Output the [x, y] coordinate of the center of the cell containing the given text.  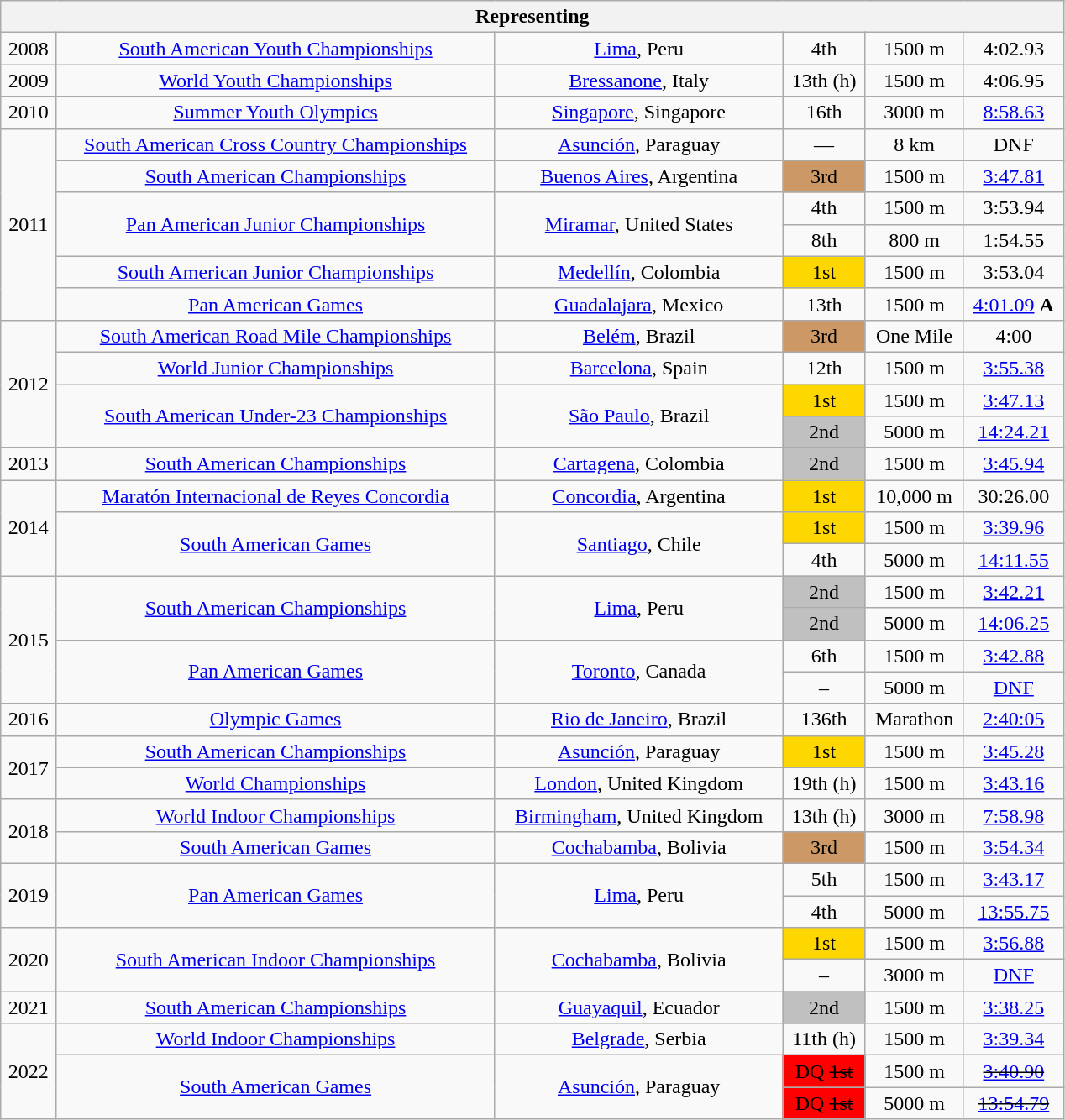
Pan American Junior Championships [275, 224]
Birmingham, United Kingdom [638, 815]
4:02.93 [1014, 49]
7:58.98 [1014, 815]
South American Road Mile Championships [275, 336]
3:53.94 [1014, 208]
4:01.09 A [1014, 304]
World Junior Championships [275, 368]
13th [824, 304]
3:47.13 [1014, 400]
10,000 m [914, 496]
Santiago, Chile [638, 544]
Guayaquil, Ecuador [638, 1007]
2016 [29, 720]
2011 [29, 224]
— [824, 144]
Belém, Brazil [638, 336]
16th [824, 113]
Cartagena, Colombia [638, 464]
14:24.21 [1014, 432]
São Paulo, Brazil [638, 416]
Toronto, Canada [638, 672]
8 km [914, 144]
Barcelona, Spain [638, 368]
3:53.04 [1014, 272]
2012 [29, 384]
Summer Youth Olympics [275, 113]
3:43.16 [1014, 783]
South American Junior Championships [275, 272]
London, United Kingdom [638, 783]
2:40:05 [1014, 720]
4:06.95 [1014, 81]
World Championships [275, 783]
3:43.17 [1014, 879]
Belgrade, Serbia [638, 1039]
Bressanone, Italy [638, 81]
2022 [29, 1071]
Guadalajara, Mexico [638, 304]
2013 [29, 464]
Singapore, Singapore [638, 113]
8th [824, 240]
3:39.96 [1014, 528]
South American Indoor Championships [275, 960]
19th (h) [824, 783]
2017 [29, 767]
2014 [29, 528]
3:38.25 [1014, 1007]
2009 [29, 81]
5th [824, 879]
8:58.63 [1014, 113]
Rio de Janeiro, Brazil [638, 720]
Buenos Aires, Argentina [638, 176]
2010 [29, 113]
3:55.38 [1014, 368]
2019 [29, 895]
3:54.34 [1014, 847]
3:56.88 [1014, 944]
1:54.55 [1014, 240]
Olympic Games [275, 720]
3:42.21 [1014, 592]
Representing [532, 17]
3:40.90 [1014, 1071]
Concordia, Argentina [638, 496]
Miramar, United States [638, 224]
2020 [29, 960]
2018 [29, 831]
Medellín, Colombia [638, 272]
3:47.81 [1014, 176]
13:55.75 [1014, 911]
South American Cross Country Championships [275, 144]
6th [824, 656]
3:45.28 [1014, 751]
One Mile [914, 336]
South American Under-23 Championships [275, 416]
800 m [914, 240]
3:45.94 [1014, 464]
South American Youth Championships [275, 49]
14:06.25 [1014, 624]
3:42.88 [1014, 656]
136th [824, 720]
Maratón Internacional de Reyes Concordia [275, 496]
Marathon [914, 720]
11th (h) [824, 1039]
30:26.00 [1014, 496]
3:39.34 [1014, 1039]
2015 [29, 640]
World Youth Championships [275, 81]
4:00 [1014, 336]
2008 [29, 49]
14:11.55 [1014, 560]
13:54.79 [1014, 1103]
12th [824, 368]
2021 [29, 1007]
